Extract the (X, Y) coordinate from the center of the cell holding the provided text.  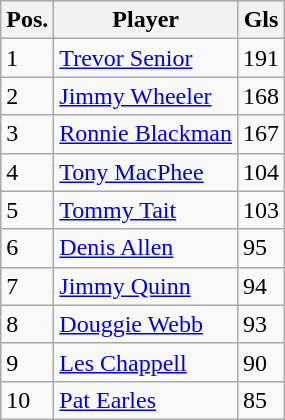
Trevor Senior (146, 58)
Les Chappell (146, 362)
168 (262, 96)
95 (262, 248)
93 (262, 324)
Tony MacPhee (146, 172)
Jimmy Wheeler (146, 96)
90 (262, 362)
9 (28, 362)
Pat Earles (146, 400)
Douggie Webb (146, 324)
167 (262, 134)
191 (262, 58)
Denis Allen (146, 248)
Pos. (28, 20)
103 (262, 210)
1 (28, 58)
85 (262, 400)
Gls (262, 20)
104 (262, 172)
Player (146, 20)
Jimmy Quinn (146, 286)
8 (28, 324)
94 (262, 286)
5 (28, 210)
4 (28, 172)
10 (28, 400)
3 (28, 134)
2 (28, 96)
Ronnie Blackman (146, 134)
Tommy Tait (146, 210)
7 (28, 286)
6 (28, 248)
